Return (x, y) of the center of cell containing provided text 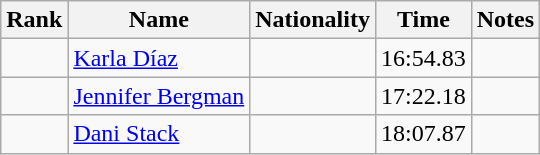
16:54.83 (423, 58)
Nationality (313, 20)
Karla Díaz (159, 58)
17:22.18 (423, 96)
Dani Stack (159, 134)
Notes (505, 20)
18:07.87 (423, 134)
Time (423, 20)
Rank (34, 20)
Name (159, 20)
Jennifer Bergman (159, 96)
